For the text-containing cell, return its midpoint in [X, Y] coordinate format. 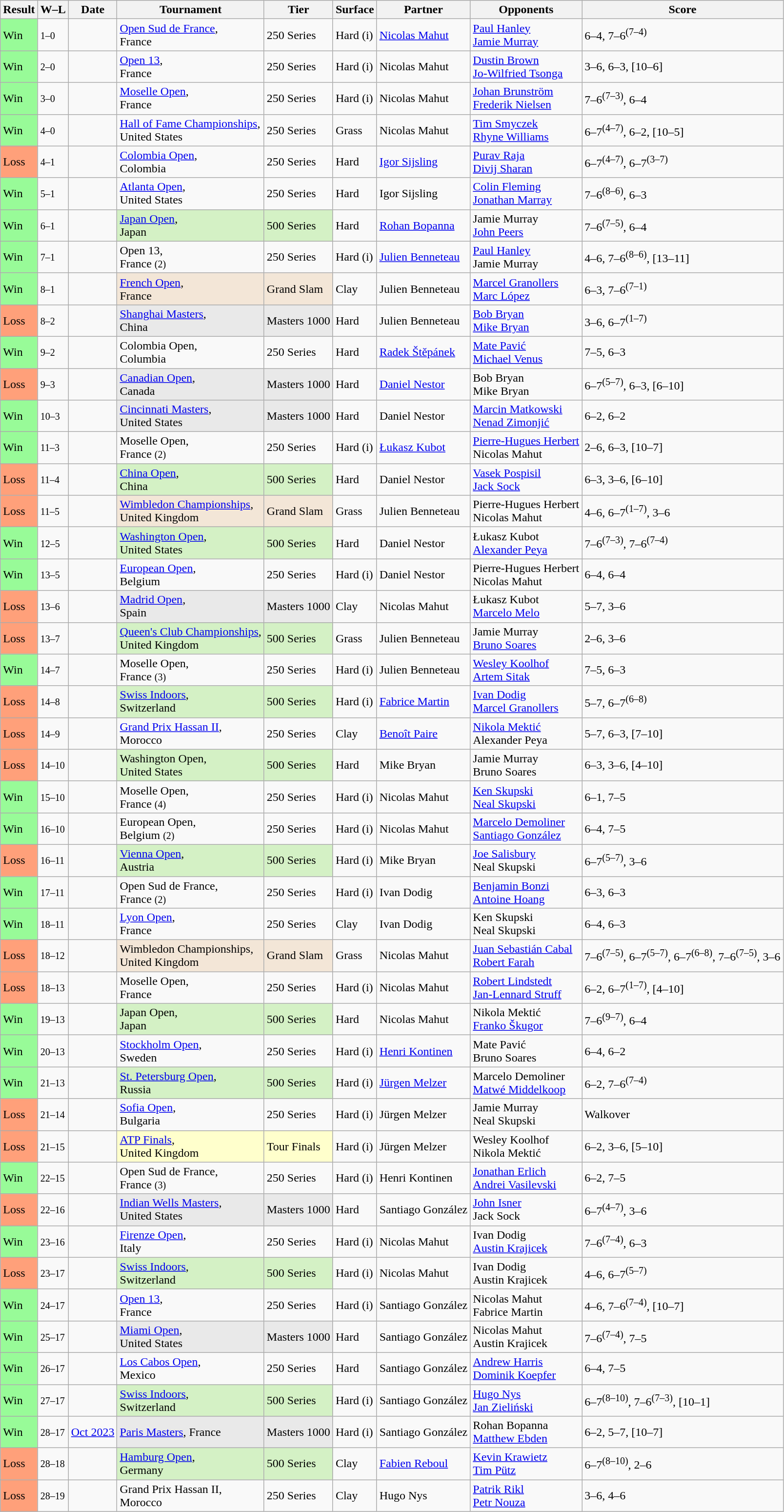
Colombia Open,Colombia [190, 162]
6–2, 3–6, [5–10] [683, 1146]
Jonathan Erlich Andrei Vasilevski [526, 1178]
6–7(4–7), 6–7(3–7) [683, 162]
Score [683, 10]
22–15 [53, 1178]
7–6(8–6), 6–3 [683, 193]
4–1 [53, 162]
Radek Štěpánek [423, 352]
11–4 [53, 479]
Opponents [526, 10]
18–11 [53, 924]
3–6, 6–3, [10–6] [683, 66]
Partner [423, 10]
Nicolas Mahut Fabrice Martin [526, 1305]
Dustin Brown Jo-Wilfried Tsonga [526, 66]
7–6(7–3), 6–4 [683, 99]
Date [93, 10]
Johan Brunström Frederik Nielsen [526, 99]
7–6(9–7), 6–4 [683, 1019]
6–4, 6–4 [683, 575]
Marcin Matkowski Nenad Zimonjić [526, 416]
20–13 [53, 1051]
14–8 [53, 702]
21–15 [53, 1146]
16–11 [53, 860]
9–2 [53, 352]
Rohan Bopanna Matthew Ebden [526, 1432]
13–5 [53, 575]
5–7, 6–3, [7–10] [683, 733]
6–3, 3–6, [6–10] [683, 479]
14–10 [53, 765]
Fabrice Martin [423, 702]
Fabien Reboul [423, 1464]
2–6, 6–3, [10–7] [683, 448]
Shanghai Masters,China [190, 320]
Queen's Club Championships,United Kingdom [190, 638]
3–6, 6–7(1–7) [683, 320]
7–6(7–3), 7–6(7–4) [683, 543]
24–17 [53, 1305]
18–13 [53, 988]
6–3, 3–6, [4–10] [683, 765]
Open 13, France [190, 1305]
French Open,France [190, 289]
Andrew Harris Dominik Koepfer [526, 1369]
6–4, 7–6(7–4) [683, 35]
Łukasz Kubot Alexander Peya [526, 543]
Open Sud de France,France (2) [190, 892]
Sofia Open,Bulgaria [190, 1115]
Nikola Mektić Franko Škugor [526, 1019]
Cincinnati Masters,United States [190, 416]
Open 13,France (2) [190, 257]
6–2, 7–5 [683, 1178]
Indian Wells Masters,United States [190, 1209]
Jamie Murray Neal Skupski [526, 1115]
Mate Pavić Bruno Soares [526, 1051]
Walkover [683, 1115]
6–2, 6–2 [683, 416]
28–18 [53, 1464]
Miami Open, United States [190, 1336]
John Isner Jack Sock [526, 1209]
Hugo Nys [423, 1495]
Moselle Open,France (3) [190, 670]
16–10 [53, 829]
3–0 [53, 99]
7–6(7–4), 7–5 [683, 1336]
Kevin Krawietz Tim Pütz [526, 1464]
Lyon Open,France [190, 924]
28–19 [53, 1495]
Jamie Murray John Peers [526, 225]
Atlanta Open,United States [190, 193]
Purav Raja Divij Sharan [526, 162]
6–2, 6–7(1–7), [4–10] [683, 988]
1–0 [53, 35]
6–7(8–10), 7–6(7–3), [10–1] [683, 1400]
13–6 [53, 606]
14–9 [53, 733]
Firenze Open,Italy [190, 1242]
Moselle Open,France (4) [190, 797]
5–7, 6–7(6–8) [683, 702]
Ivan Dodig Marcel Granollers [526, 702]
6–7(5–7), 6–3, [6–10] [683, 384]
6–2, 5–7, [10–7] [683, 1432]
Marcelo Demoliner Matwé Middelkoop [526, 1083]
6–4, 6–2 [683, 1051]
Robert Lindstedt Jan-Lennard Struff [526, 988]
8–1 [53, 289]
Open Sud de France,France (3) [190, 1178]
Wesley Koolhof Nikola Mektić [526, 1146]
Patrik Rikl Petr Nouza [526, 1495]
7–6(7–5), 6–4 [683, 225]
Moselle Open,France (2) [190, 448]
17–11 [53, 892]
22–16 [53, 1209]
9–3 [53, 384]
Mate Pavić Michael Venus [526, 352]
4–6, 6–7(1–7), 3–6 [683, 511]
12–5 [53, 543]
11–3 [53, 448]
6–1, 7–5 [683, 797]
Tournament [190, 10]
Stockholm Open,Sweden [190, 1051]
Open 13,France [190, 66]
Łukasz Kubot Marcelo Melo [526, 606]
6–2, 7–6(7–4) [683, 1083]
W–L [53, 10]
4–6, 7–6(7–4), [10–7] [683, 1305]
6–7(4–7), 3–6 [683, 1209]
Vienna Open,Austria [190, 860]
ATP Finals,United Kingdom [190, 1146]
6–7(8–10), 2–6 [683, 1464]
15–10 [53, 797]
European Open,Belgium (2) [190, 829]
21–13 [53, 1083]
6–1 [53, 225]
23–16 [53, 1242]
6–3, 6–3 [683, 892]
Vasek Pospisil Jack Sock [526, 479]
26–17 [53, 1369]
Łukasz Kubot [423, 448]
Nicolas Mahut Austin Krajicek [526, 1336]
21–14 [53, 1115]
10–3 [53, 416]
28–17 [53, 1432]
Joe Salisbury Neal Skupski [526, 860]
6–4, 6–3 [683, 924]
Result [19, 10]
3–6, 4–6 [683, 1495]
Marcel Granollers Marc López [526, 289]
6–3, 7–6(7–1) [683, 289]
China Open,China [190, 479]
Canadian Open,Canada [190, 384]
18–12 [53, 956]
11–5 [53, 511]
4–6, 7–6(8–6), [13–11] [683, 257]
Tier [299, 10]
Madrid Open,Spain [190, 606]
Benoît Paire [423, 733]
Rohan Bopanna [423, 225]
5–1 [53, 193]
Colombia Open,Columbia [190, 352]
7–6(7–4), 6–3 [683, 1242]
6–7(4–7), 6–2, [10–5] [683, 130]
Tour Finals [299, 1146]
Tim Smyczek Rhyne Williams [526, 130]
19–13 [53, 1019]
14–7 [53, 670]
5–7, 3–6 [683, 606]
27–17 [53, 1400]
25–17 [53, 1336]
13–7 [53, 638]
Open Sud de France,France [190, 35]
Benjamin Bonzi Antoine Hoang [526, 892]
Hall of Fame Championships,United States [190, 130]
7–6(7–5), 6–7(5–7), 6–7(6–8), 7–6(7–5), 3–6 [683, 956]
7–1 [53, 257]
8–2 [53, 320]
Paris Masters, France [190, 1432]
Colin Fleming Jonathan Marray [526, 193]
European Open,Belgium [190, 575]
Juan Sebastián Cabal Robert Farah [526, 956]
Oct 2023 [93, 1432]
St. Petersburg Open,Russia [190, 1083]
Hugo Nys Jan Zieliński [526, 1400]
Hamburg Open, Germany [190, 1464]
2–0 [53, 66]
4–6, 6–7(5–7) [683, 1273]
Marcelo Demoliner Santiago González [526, 829]
4–0 [53, 130]
Wesley Koolhof Artem Sitak [526, 670]
Surface [355, 10]
23–17 [53, 1273]
Nikola Mektić Alexander Peya [526, 733]
Los Cabos Open, Mexico [190, 1369]
6–7(5–7), 3–6 [683, 860]
2–6, 3–6 [683, 638]
